From the cell containing the given text, extract its center point as [X, Y] coordinate. 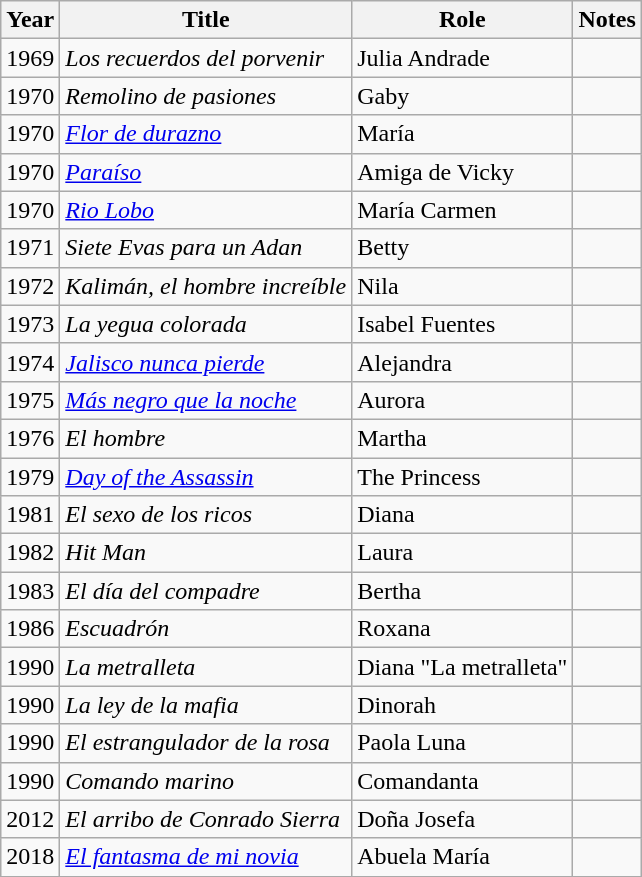
El sexo de los ricos [206, 515]
1976 [30, 438]
Comando marino [206, 781]
1969 [30, 58]
La metralleta [206, 667]
Escuadrón [206, 629]
1974 [30, 362]
Aurora [462, 400]
Siete Evas para un Adan [206, 248]
Isabel Fuentes [462, 324]
Hit Man [206, 553]
Abuela María [462, 857]
Notes [607, 20]
El arribo de Conrado Sierra [206, 819]
1981 [30, 515]
Diana "La metralleta" [462, 667]
María [462, 134]
2012 [30, 819]
Betty [462, 248]
Paraíso [206, 172]
1971 [30, 248]
El día del compadre [206, 591]
Diana [462, 515]
Remolino de pasiones [206, 96]
1972 [30, 286]
1986 [30, 629]
Day of the Assassin [206, 477]
Roxana [462, 629]
La ley de la mafia [206, 705]
2018 [30, 857]
El fantasma de mi novia [206, 857]
1975 [30, 400]
1979 [30, 477]
1983 [30, 591]
María Carmen [462, 210]
Nila [462, 286]
Bertha [462, 591]
El estrangulador de la rosa [206, 743]
Kalimán, el hombre increíble [206, 286]
Dinorah [462, 705]
Los recuerdos del porvenir [206, 58]
Gaby [462, 96]
Year [30, 20]
Alejandra [462, 362]
Doña Josefa [462, 819]
Martha [462, 438]
Role [462, 20]
Jalisco nunca pierde [206, 362]
Amiga de Vicky [462, 172]
Más negro que la noche [206, 400]
1982 [30, 553]
Julia Andrade [462, 58]
Rio Lobo [206, 210]
1973 [30, 324]
The Princess [462, 477]
Paola Luna [462, 743]
Flor de durazno [206, 134]
La yegua colorada [206, 324]
Comandanta [462, 781]
El hombre [206, 438]
Laura [462, 553]
Title [206, 20]
